Extract the (X, Y) coordinate from the center of the cell holding the provided text.  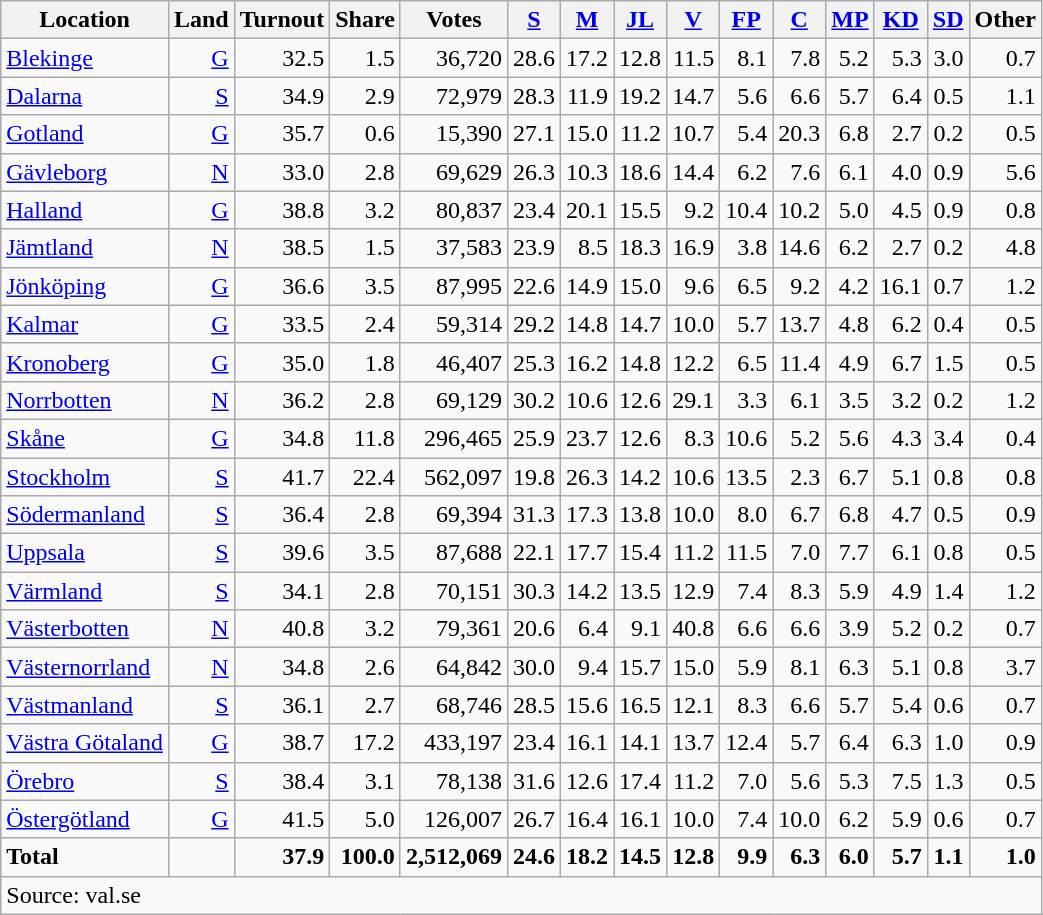
80,837 (454, 210)
25.9 (534, 438)
C (800, 20)
37.9 (282, 857)
14.6 (800, 248)
12.2 (694, 362)
Södermanland (85, 515)
7.8 (800, 58)
16.4 (588, 819)
8.0 (746, 515)
9.1 (640, 629)
35.0 (282, 362)
6.0 (850, 857)
3.9 (850, 629)
4.3 (900, 438)
2.6 (366, 667)
18.2 (588, 857)
70,151 (454, 591)
13.8 (640, 515)
36.4 (282, 515)
Source: val.se (522, 895)
Värmland (85, 591)
23.9 (534, 248)
11.4 (800, 362)
41.5 (282, 819)
Västernorrland (85, 667)
24.6 (534, 857)
17.4 (640, 781)
87,688 (454, 553)
23.7 (588, 438)
Share (366, 20)
Location (85, 20)
Kronoberg (85, 362)
126,007 (454, 819)
Norrbotten (85, 400)
3.3 (746, 400)
Västerbotten (85, 629)
1.8 (366, 362)
3.1 (366, 781)
46,407 (454, 362)
9.6 (694, 286)
32.5 (282, 58)
31.3 (534, 515)
12.9 (694, 591)
3.4 (948, 438)
9.9 (746, 857)
Other (1005, 20)
7.7 (850, 553)
79,361 (454, 629)
14.5 (640, 857)
15.7 (640, 667)
15.6 (588, 705)
29.1 (694, 400)
68,746 (454, 705)
30.2 (534, 400)
69,394 (454, 515)
4.2 (850, 286)
37,583 (454, 248)
38.8 (282, 210)
30.0 (534, 667)
12.1 (694, 705)
17.7 (588, 553)
64,842 (454, 667)
22.1 (534, 553)
33.0 (282, 172)
Stockholm (85, 477)
72,979 (454, 96)
20.6 (534, 629)
3.0 (948, 58)
1.3 (948, 781)
34.9 (282, 96)
78,138 (454, 781)
39.6 (282, 553)
17.3 (588, 515)
15.5 (640, 210)
Västmanland (85, 705)
31.6 (534, 781)
28.3 (534, 96)
Västra Götaland (85, 743)
Total (85, 857)
Uppsala (85, 553)
36.6 (282, 286)
15,390 (454, 134)
27.1 (534, 134)
Östergötland (85, 819)
38.5 (282, 248)
18.3 (640, 248)
29.2 (534, 324)
M (588, 20)
Skåne (85, 438)
38.4 (282, 781)
Dalarna (85, 96)
36,720 (454, 58)
Jönköping (85, 286)
KD (900, 20)
20.3 (800, 134)
59,314 (454, 324)
16.2 (588, 362)
14.9 (588, 286)
8.5 (588, 248)
3.8 (746, 248)
19.8 (534, 477)
4.7 (900, 515)
22.6 (534, 286)
38.7 (282, 743)
15.4 (640, 553)
Kalmar (85, 324)
JL (640, 20)
22.4 (366, 477)
Halland (85, 210)
3.7 (1005, 667)
36.2 (282, 400)
2.3 (800, 477)
35.7 (282, 134)
20.1 (588, 210)
28.5 (534, 705)
16.9 (694, 248)
Jämtland (85, 248)
18.6 (640, 172)
34.1 (282, 591)
41.7 (282, 477)
16.5 (640, 705)
2.9 (366, 96)
4.5 (900, 210)
69,629 (454, 172)
4.0 (900, 172)
Blekinge (85, 58)
Turnout (282, 20)
30.3 (534, 591)
12.4 (746, 743)
SD (948, 20)
10.7 (694, 134)
87,995 (454, 286)
Votes (454, 20)
2.4 (366, 324)
433,197 (454, 743)
14.1 (640, 743)
FP (746, 20)
V (694, 20)
562,097 (454, 477)
MP (850, 20)
36.1 (282, 705)
14.4 (694, 172)
10.4 (746, 210)
10.2 (800, 210)
7.6 (800, 172)
33.5 (282, 324)
296,465 (454, 438)
100.0 (366, 857)
26.7 (534, 819)
Gävleborg (85, 172)
69,129 (454, 400)
10.3 (588, 172)
11.8 (366, 438)
1.4 (948, 591)
7.5 (900, 781)
19.2 (640, 96)
2,512,069 (454, 857)
Örebro (85, 781)
11.9 (588, 96)
9.4 (588, 667)
Land (201, 20)
25.3 (534, 362)
Gotland (85, 134)
28.6 (534, 58)
